Provide the [X, Y] coordinate of the cell's center where the given text is located.  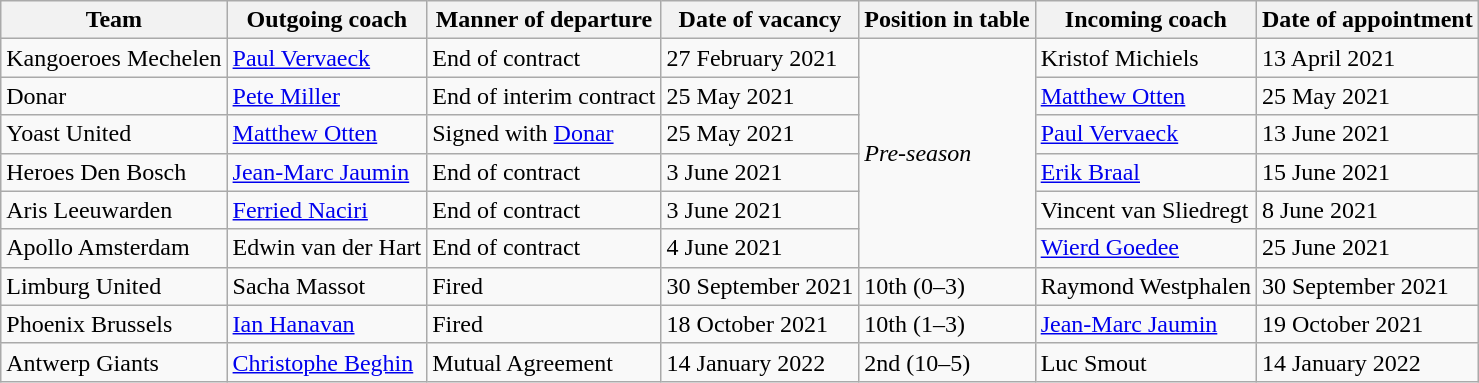
Donar [114, 96]
Manner of departure [544, 20]
Apollo Amsterdam [114, 248]
Wierd Goedee [1146, 248]
Aris Leeuwarden [114, 210]
Raymond Westphalen [1146, 286]
25 June 2021 [1367, 248]
Phoenix Brussels [114, 324]
Date of appointment [1367, 20]
2nd (10–5) [947, 362]
Outgoing coach [327, 20]
10th (0–3) [947, 286]
19 October 2021 [1367, 324]
Kangoeroes Mechelen [114, 58]
Vincent van Sliedregt [1146, 210]
Sacha Massot [327, 286]
Limburg United [114, 286]
Antwerp Giants [114, 362]
Date of vacancy [760, 20]
Kristof Michiels [1146, 58]
Pre-season [947, 153]
Ferried Naciri [327, 210]
Luc Smout [1146, 362]
Heroes Den Bosch [114, 172]
Mutual Agreement [544, 362]
Yoast United [114, 134]
Team [114, 20]
8 June 2021 [1367, 210]
15 June 2021 [1367, 172]
13 April 2021 [1367, 58]
Signed with Donar [544, 134]
Pete Miller [327, 96]
End of interim contract [544, 96]
18 October 2021 [760, 324]
4 June 2021 [760, 248]
Ian Hanavan [327, 324]
Edwin van der Hart [327, 248]
Erik Braal [1146, 172]
Incoming coach [1146, 20]
Position in table [947, 20]
10th (1–3) [947, 324]
27 February 2021 [760, 58]
Christophe Beghin [327, 362]
13 June 2021 [1367, 134]
